Locate the cell with the specified text and output its (X, Y) center coordinate. 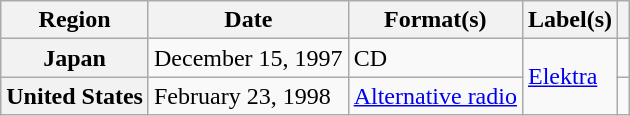
Japan (75, 58)
Date (248, 20)
February 23, 1998 (248, 96)
Label(s) (570, 20)
CD (435, 58)
Elektra (570, 77)
Region (75, 20)
Alternative radio (435, 96)
December 15, 1997 (248, 58)
Format(s) (435, 20)
United States (75, 96)
